Provide the [x, y] coordinate of the cell's center where the given text is located.  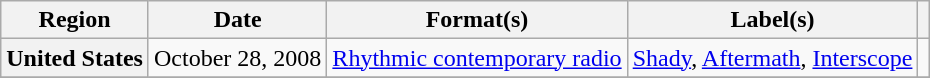
Shady, Aftermath, Interscope [772, 58]
United States [75, 58]
Date [237, 20]
October 28, 2008 [237, 58]
Region [75, 20]
Rhythmic contemporary radio [477, 58]
Format(s) [477, 20]
Label(s) [772, 20]
